Output the [x, y] coordinate of the center of the cell containing the given text.  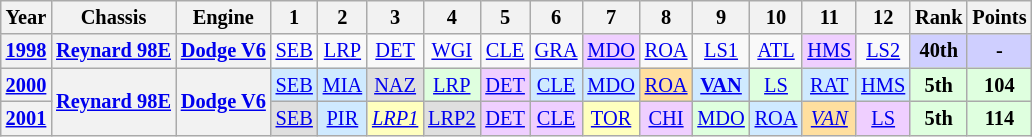
LRP2 [452, 118]
114 [999, 118]
Year [26, 17]
10 [776, 17]
- [999, 51]
5 [504, 17]
104 [999, 85]
LS1 [720, 51]
1 [294, 17]
PIR [342, 118]
Engine [224, 17]
40th [938, 51]
9 [720, 17]
CHI [666, 118]
GRA [556, 51]
TOR [610, 118]
MIA [342, 85]
11 [829, 17]
LRP1 [395, 118]
LS2 [883, 51]
2 [342, 17]
12 [883, 17]
2001 [26, 118]
ATL [776, 51]
Points [999, 17]
RAT [829, 85]
Rank [938, 17]
8 [666, 17]
3 [395, 17]
NAZ [395, 85]
7 [610, 17]
Chassis [114, 17]
WGI [452, 51]
1998 [26, 51]
6 [556, 17]
4 [452, 17]
2000 [26, 85]
